Scan for the cell matching the given text and deliver its (x, y) coordinate at center. 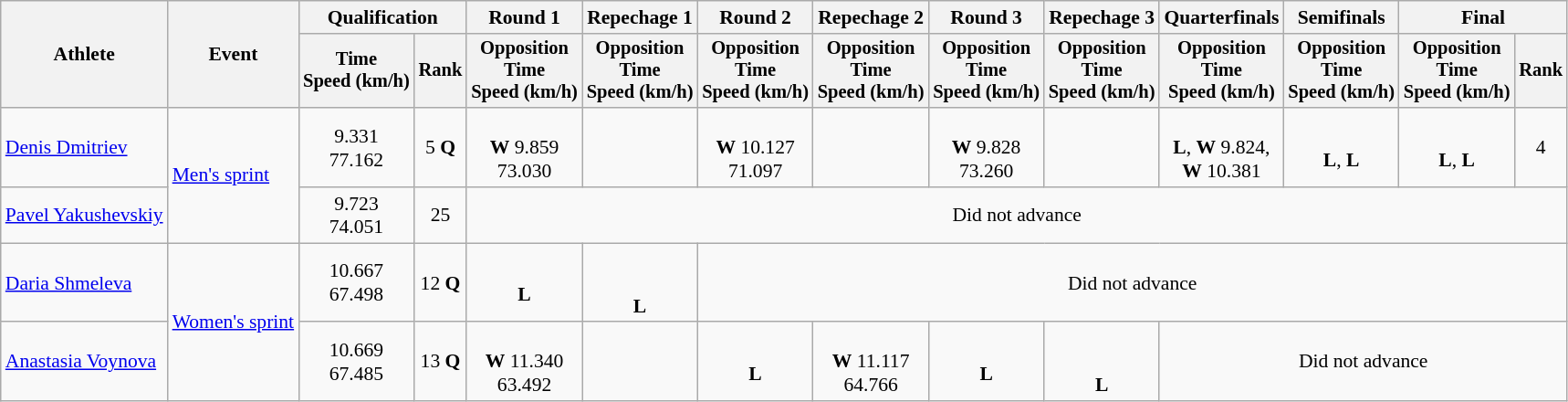
4 (1541, 148)
Repechage 3 (1103, 17)
Women's sprint (234, 322)
Quarterfinals (1221, 17)
Anastasia Voynova (84, 362)
25 (441, 216)
W 9.85973.030 (524, 148)
TimeSpeed (km/h) (356, 71)
Final (1483, 17)
13 Q (441, 362)
9.72374.051 (356, 216)
L, W 9.824,W 10.381 (1221, 148)
W 9.82873.260 (986, 148)
W 11.11764.766 (871, 362)
10.66767.498 (356, 283)
Daria Shmeleva (84, 283)
Men's sprint (234, 175)
12 Q (441, 283)
Qualification (382, 17)
Event (234, 55)
W 11.34063.492 (524, 362)
Round 3 (986, 17)
9.33177.162 (356, 148)
5 Q (441, 148)
Semifinals (1342, 17)
10.66967.485 (356, 362)
Pavel Yakushevskiy (84, 216)
Repechage 2 (871, 17)
Round 1 (524, 17)
Round 2 (756, 17)
Denis Dmitriev (84, 148)
Repechage 1 (641, 17)
W 10.12771.097 (756, 148)
Athlete (84, 55)
